Detect which cell encompasses the target text, then output its [X, Y] center coordinate. 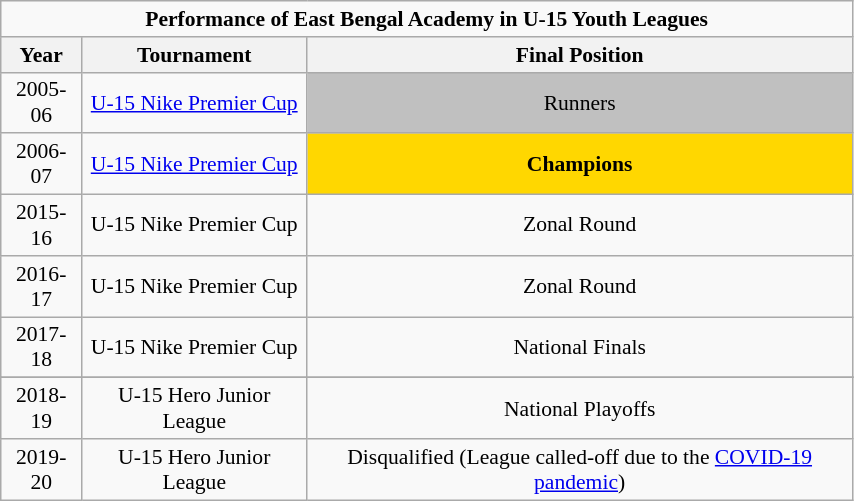
2016-17 [42, 286]
2019-20 [42, 470]
Disqualified (League called-off due to the COVID-19 pandemic) [580, 470]
Runners [580, 102]
2018-19 [42, 408]
Final Position [580, 55]
Year [42, 55]
National Playoffs [580, 408]
2005-06 [42, 102]
2015-16 [42, 226]
Performance of East Bengal Academy in U-15 Youth Leagues [427, 19]
Tournament [194, 55]
National Finals [580, 348]
2017-18 [42, 348]
Champions [580, 164]
2006-07 [42, 164]
